Extract the (x, y) coordinate from the center of the cell holding the provided text.  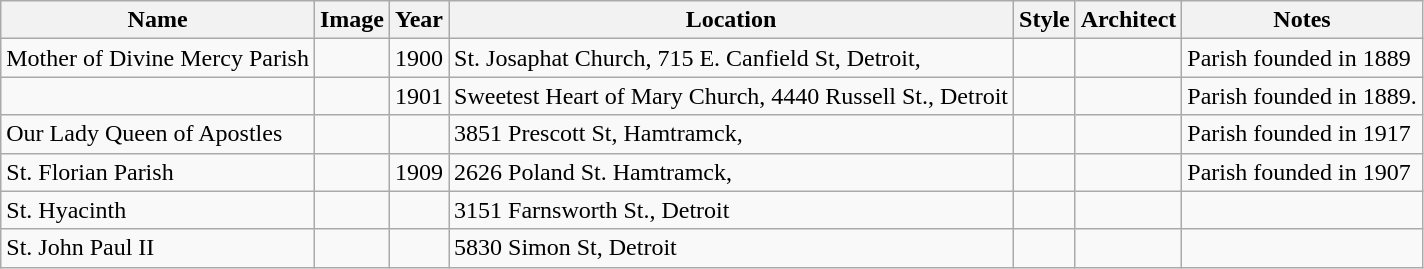
St. Hyacinth (158, 210)
1901 (418, 96)
Parish founded in 1907 (1302, 172)
5830 Simon St, Detroit (732, 248)
Style (1045, 20)
3851 Prescott St, Hamtramck, (732, 134)
2626 Poland St. Hamtramck, (732, 172)
St. John Paul II (158, 248)
St. Florian Parish (158, 172)
Parish founded in 1889 (1302, 58)
Mother of Divine Mercy Parish (158, 58)
Notes (1302, 20)
Image (352, 20)
Architect (1128, 20)
3151 Farnsworth St., Detroit (732, 210)
1900 (418, 58)
1909 (418, 172)
Parish founded in 1917 (1302, 134)
Year (418, 20)
Location (732, 20)
St. Josaphat Church, 715 E. Canfield St, Detroit, (732, 58)
Name (158, 20)
Our Lady Queen of Apostles (158, 134)
Parish founded in 1889. (1302, 96)
Sweetest Heart of Mary Church, 4440 Russell St., Detroit (732, 96)
